Return (x, y) of the center of cell containing provided text 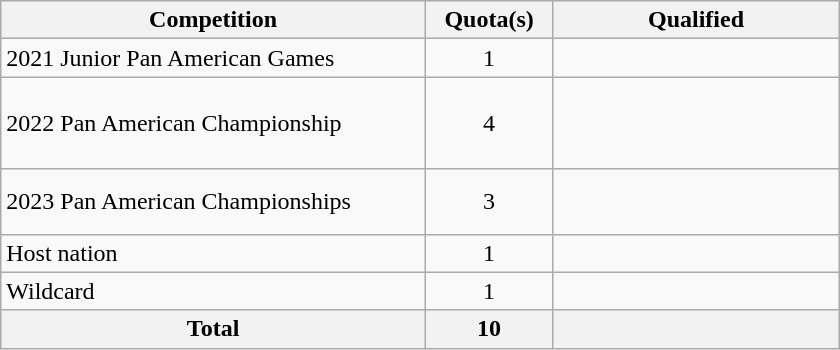
3 (488, 202)
Total (214, 329)
Host nation (214, 253)
Quota(s) (488, 20)
2022 Pan American Championship (214, 123)
2021 Junior Pan American Games (214, 58)
2023 Pan American Championships (214, 202)
4 (488, 123)
Competition (214, 20)
Wildcard (214, 291)
10 (488, 329)
Qualified (696, 20)
